Determine the [x, y] coordinate at the center of the cell enclosing the given text.  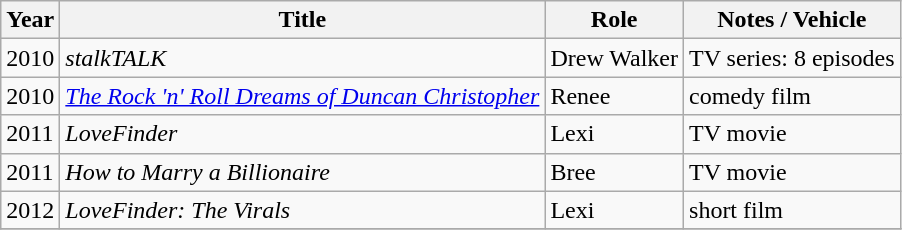
Drew Walker [614, 58]
short film [792, 210]
Notes / Vehicle [792, 20]
The Rock 'n' Roll Dreams of Duncan Christopher [302, 96]
Title [302, 20]
2012 [30, 210]
LoveFinder [302, 134]
Renee [614, 96]
stalkTALK [302, 58]
TV series: 8 episodes [792, 58]
How to Marry a Billionaire [302, 172]
LoveFinder: The Virals [302, 210]
Bree [614, 172]
Year [30, 20]
comedy film [792, 96]
Role [614, 20]
